Detect which cell encompasses the target text, then output its [X, Y] center coordinate. 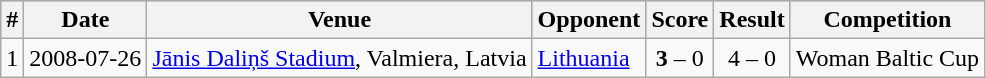
4 – 0 [752, 58]
# [12, 20]
2008-07-26 [86, 58]
Woman Baltic Cup [887, 58]
3 – 0 [680, 58]
Date [86, 20]
Competition [887, 20]
Result [752, 20]
Jānis Daliņš Stadium, Valmiera, Latvia [340, 58]
Opponent [589, 20]
Lithuania [589, 58]
Venue [340, 20]
1 [12, 58]
Score [680, 20]
